Determine the [x, y] coordinate at the center of the cell enclosing the given text.  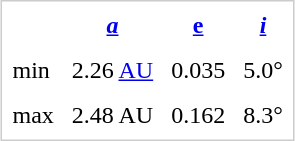
min [33, 71]
8.3° [264, 115]
i [264, 25]
2.48 AU [112, 115]
0.035 [198, 71]
e [198, 25]
2.26 AU [112, 71]
5.0° [264, 71]
a [112, 25]
max [33, 115]
0.162 [198, 115]
